From the cell containing the given text, extract its center point as (x, y) coordinate. 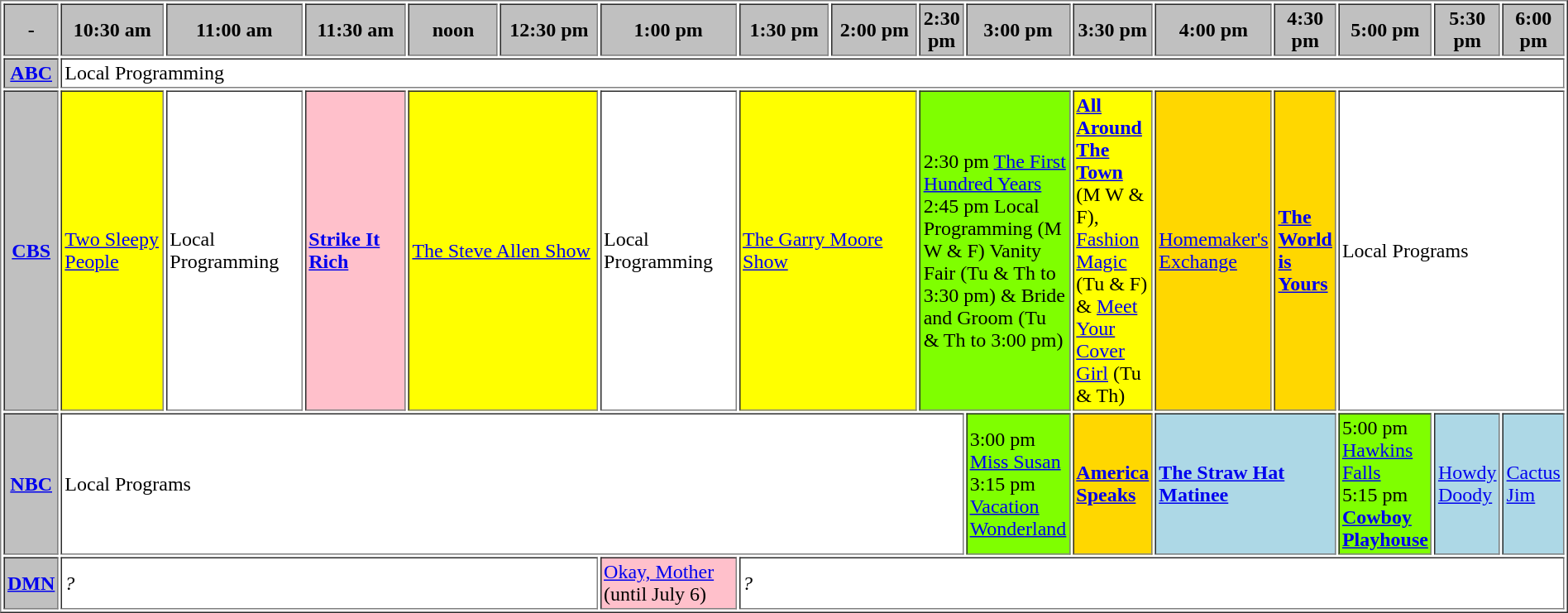
Homemaker's Exchange (1214, 251)
11:30 am (356, 30)
3:00 pm Miss Susan3:15 pm Vacation Wonderland (1018, 485)
CBS (31, 251)
Two Sleepy People (112, 251)
The World is Yours (1305, 251)
Okay, Mother (until July 6) (668, 584)
5:00 pm Hawkins Falls5:15 pm Cowboy Playhouse (1384, 485)
noon (453, 30)
- (31, 30)
NBC (31, 485)
3:30 pm (1113, 30)
The Steve Allen Show (503, 251)
Howdy Doody (1467, 485)
2:00 pm (875, 30)
3:00 pm (1018, 30)
5:00 pm (1384, 30)
5:30 pm (1467, 30)
11:00 am (235, 30)
6:00 pm (1533, 30)
10:30 am (112, 30)
1:00 pm (668, 30)
ABC (31, 73)
12:30 pm (549, 30)
The Straw Hat Matinee (1245, 485)
1:30 pm (784, 30)
The Garry Moore Show (829, 251)
4:30 pm (1305, 30)
2:30 pm The First Hundred Years 2:45 pm Local Programming (M W & F) Vanity Fair (Tu & Th to 3:30 pm) & Bride and Groom (Tu & Th to 3:00 pm) (995, 251)
4:00 pm (1214, 30)
America Speaks (1113, 485)
Strike It Rich (356, 251)
Cactus Jim (1533, 485)
2:30 pm (941, 30)
All Around The Town (M W & F), Fashion Magic (Tu & F) & Meet Your Cover Girl (Tu & Th) (1113, 251)
DMN (31, 584)
